Search for the cell housing the specified text and yield its [x, y] center coordinate. 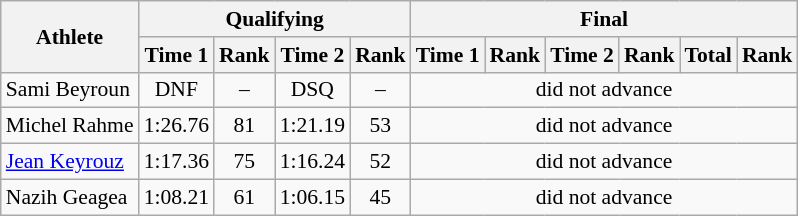
Nazih Geagea [70, 197]
1:21.19 [312, 126]
1:08.21 [176, 197]
DSQ [312, 90]
1:26.76 [176, 126]
52 [380, 162]
DNF [176, 90]
Sami Beyroun [70, 90]
61 [244, 197]
45 [380, 197]
Total [708, 55]
Qualifying [275, 19]
Michel Rahme [70, 126]
1:06.15 [312, 197]
53 [380, 126]
Final [604, 19]
81 [244, 126]
Athlete [70, 36]
75 [244, 162]
1:17.36 [176, 162]
1:16.24 [312, 162]
Jean Keyrouz [70, 162]
